Find where the given text appears and provide that cell's center as (X, Y) coordinate. 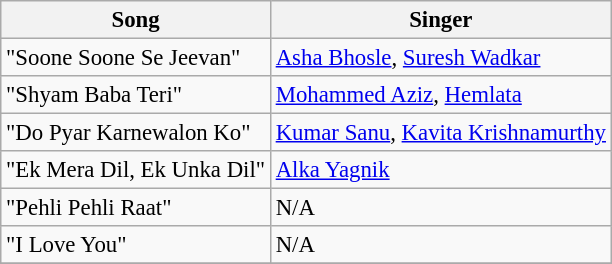
Singer (440, 20)
"Soone Soone Se Jeevan" (136, 58)
Song (136, 20)
Kumar Sanu, Kavita Krishnamurthy (440, 133)
Alka Yagnik (440, 170)
"Do Pyar Karnewalon Ko" (136, 133)
"Ek Mera Dil, Ek Unka Dil" (136, 170)
"I Love You" (136, 245)
"Pehli Pehli Raat" (136, 208)
Mohammed Aziz, Hemlata (440, 95)
"Shyam Baba Teri" (136, 95)
Asha Bhosle, Suresh Wadkar (440, 58)
